Output the (X, Y) coordinate of the center of the cell containing the given text.  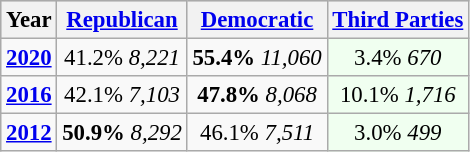
Republican (122, 20)
2016 (29, 95)
Year (29, 20)
42.1% 7,103 (122, 95)
50.9% 8,292 (122, 133)
10.1% 1,716 (398, 95)
41.2% 8,221 (122, 58)
Democratic (257, 20)
46.1% 7,511 (257, 133)
55.4% 11,060 (257, 58)
3.4% 670 (398, 58)
Third Parties (398, 20)
2020 (29, 58)
3.0% 499 (398, 133)
2012 (29, 133)
47.8% 8,068 (257, 95)
